Locate the cell with the specified text and output its (x, y) center coordinate. 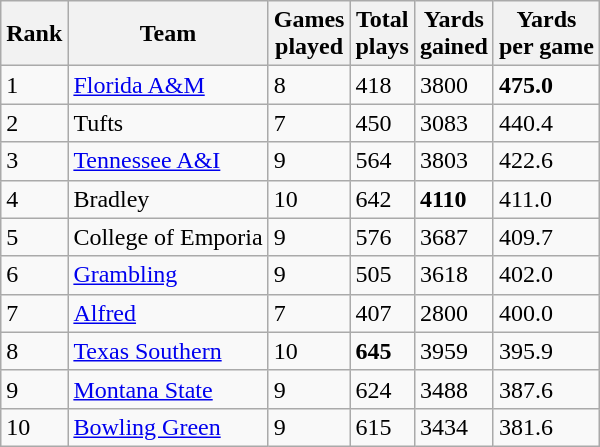
422.6 (546, 161)
3959 (454, 351)
615 (382, 427)
387.6 (546, 389)
3687 (454, 237)
642 (382, 199)
6 (34, 275)
3434 (454, 427)
Yardsgained (454, 34)
3083 (454, 123)
Yardsper game (546, 34)
Grambling (168, 275)
418 (382, 85)
400.0 (546, 313)
402.0 (546, 275)
Alfred (168, 313)
411.0 (546, 199)
Totalplays (382, 34)
Bradley (168, 199)
407 (382, 313)
Rank (34, 34)
395.9 (546, 351)
2 (34, 123)
3800 (454, 85)
3488 (454, 389)
505 (382, 275)
2800 (454, 313)
381.6 (546, 427)
645 (382, 351)
624 (382, 389)
450 (382, 123)
Bowling Green (168, 427)
Tennessee A&I (168, 161)
Florida A&M (168, 85)
Gamesplayed (309, 34)
409.7 (546, 237)
475.0 (546, 85)
Team (168, 34)
3803 (454, 161)
440.4 (546, 123)
564 (382, 161)
5 (34, 237)
Montana State (168, 389)
3618 (454, 275)
College of Emporia (168, 237)
Tufts (168, 123)
4 (34, 199)
4110 (454, 199)
3 (34, 161)
576 (382, 237)
1 (34, 85)
Texas Southern (168, 351)
